For the text-containing cell, return its midpoint in [x, y] coordinate format. 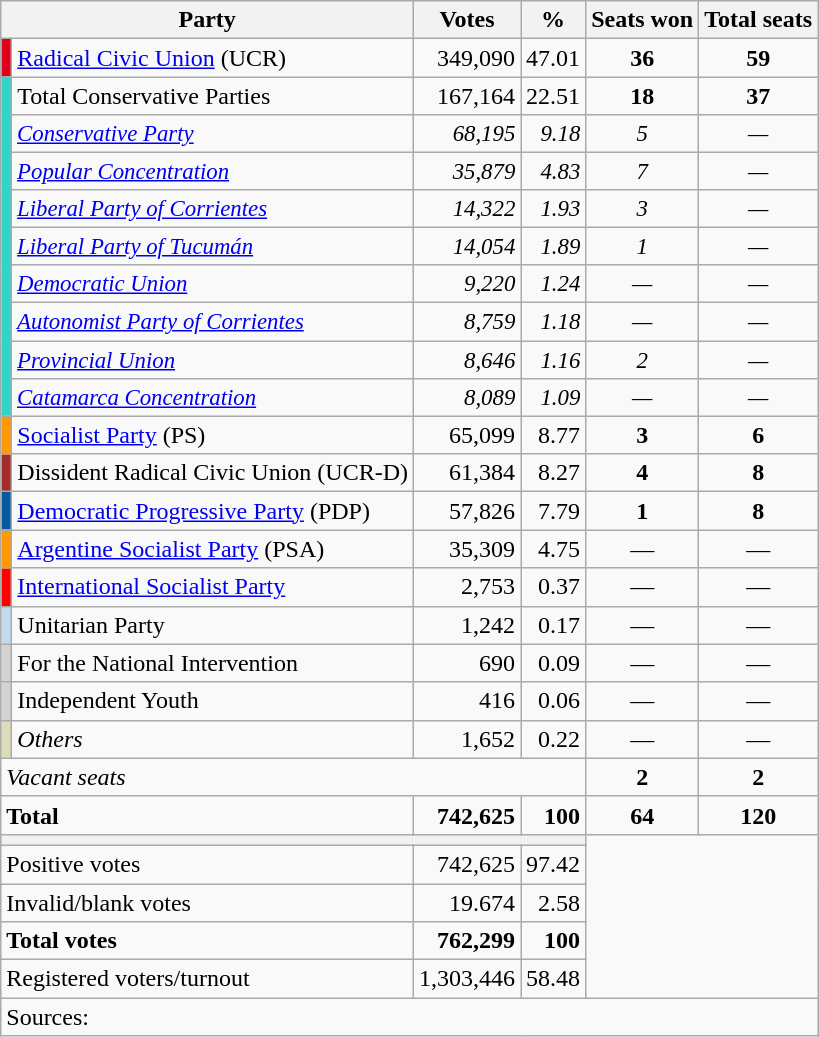
167,164 [468, 96]
Radical Civic Union (UCR) [213, 58]
0.17 [554, 625]
19.674 [468, 903]
57,826 [468, 511]
0.06 [554, 701]
Invalid/blank votes [208, 903]
0.37 [554, 587]
47.01 [554, 58]
37 [758, 96]
0.22 [554, 739]
Registered voters/turnout [208, 979]
7.79 [554, 511]
Liberal Party of Tucumán [213, 247]
65,099 [468, 435]
4.75 [554, 549]
Autonomist Party of Corrientes [213, 322]
Party [208, 20]
9,220 [468, 284]
349,090 [468, 58]
9.18 [554, 134]
97.42 [554, 864]
For the National Intervention [213, 663]
8,759 [468, 322]
1.09 [554, 397]
2,753 [468, 587]
68,195 [468, 134]
1,242 [468, 625]
1.24 [554, 284]
1.18 [554, 322]
Seats won [642, 20]
4 [642, 473]
Liberal Party of Corrientes [213, 209]
Total [208, 815]
8,089 [468, 397]
Total votes [208, 941]
% [554, 20]
Positive votes [208, 864]
120 [758, 815]
1.89 [554, 247]
58.48 [554, 979]
Unitarian Party [213, 625]
0.09 [554, 663]
7 [642, 172]
416 [468, 701]
762,299 [468, 941]
Independent Youth [213, 701]
Catamarca Concentration [213, 397]
Conservative Party [213, 134]
6 [758, 435]
1.16 [554, 359]
Total Conservative Parties [213, 96]
36 [642, 58]
2.58 [554, 903]
59 [758, 58]
690 [468, 663]
61,384 [468, 473]
Democratic Union [213, 284]
Vacant seats [294, 777]
5 [642, 134]
4.83 [554, 172]
8.27 [554, 473]
1.93 [554, 209]
Democratic Progressive Party (PDP) [213, 511]
22.51 [554, 96]
Popular Concentration [213, 172]
Dissident Radical Civic Union (UCR-D) [213, 473]
8.77 [554, 435]
14,322 [468, 209]
Provincial Union [213, 359]
Total seats [758, 20]
Votes [468, 20]
14,054 [468, 247]
1,652 [468, 739]
International Socialist Party [213, 587]
Others [213, 739]
64 [642, 815]
8,646 [468, 359]
Socialist Party (PS) [213, 435]
35,309 [468, 549]
Sources: [410, 1017]
35,879 [468, 172]
1,303,446 [468, 979]
18 [642, 96]
Argentine Socialist Party (PSA) [213, 549]
